Scan for the cell matching the given text and deliver its (X, Y) coordinate at center. 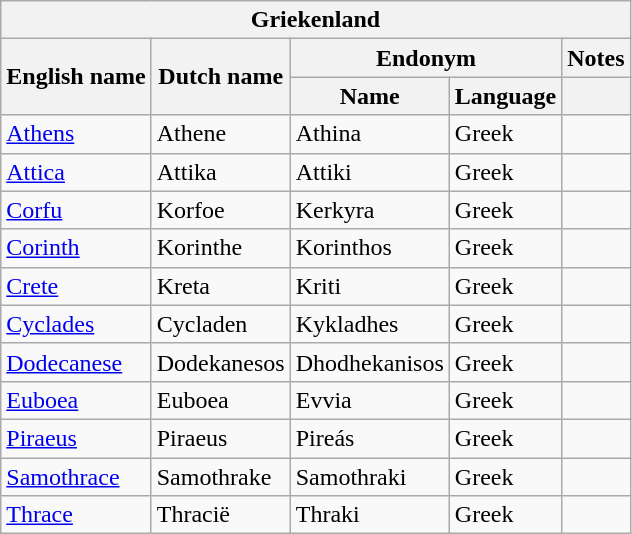
Corfu (76, 210)
Crete (76, 286)
Attica (76, 172)
Kykladhes (370, 324)
Dodecanese (76, 362)
Griekenland (316, 20)
Kreta (220, 286)
Korinthe (220, 248)
Dutch name (220, 77)
Endonym (426, 58)
Athina (370, 134)
Attika (220, 172)
Samothrake (220, 477)
Samothrace (76, 477)
Attiki (370, 172)
Language (505, 96)
Dhodhekanisos (370, 362)
Korfoe (220, 210)
Samothraki (370, 477)
Pireás (370, 438)
Thracië (220, 515)
Kerkyra (370, 210)
Evvia (370, 400)
Dodekanesos (220, 362)
Name (370, 96)
Kriti (370, 286)
English name (76, 77)
Notes (596, 58)
Cyclades (76, 324)
Athene (220, 134)
Athens (76, 134)
Thrace (76, 515)
Thraki (370, 515)
Cycladen (220, 324)
Corinth (76, 248)
Korinthos (370, 248)
